Pinpoint the cell where the given text exists, returning its [X, Y] midpoint coordinate. 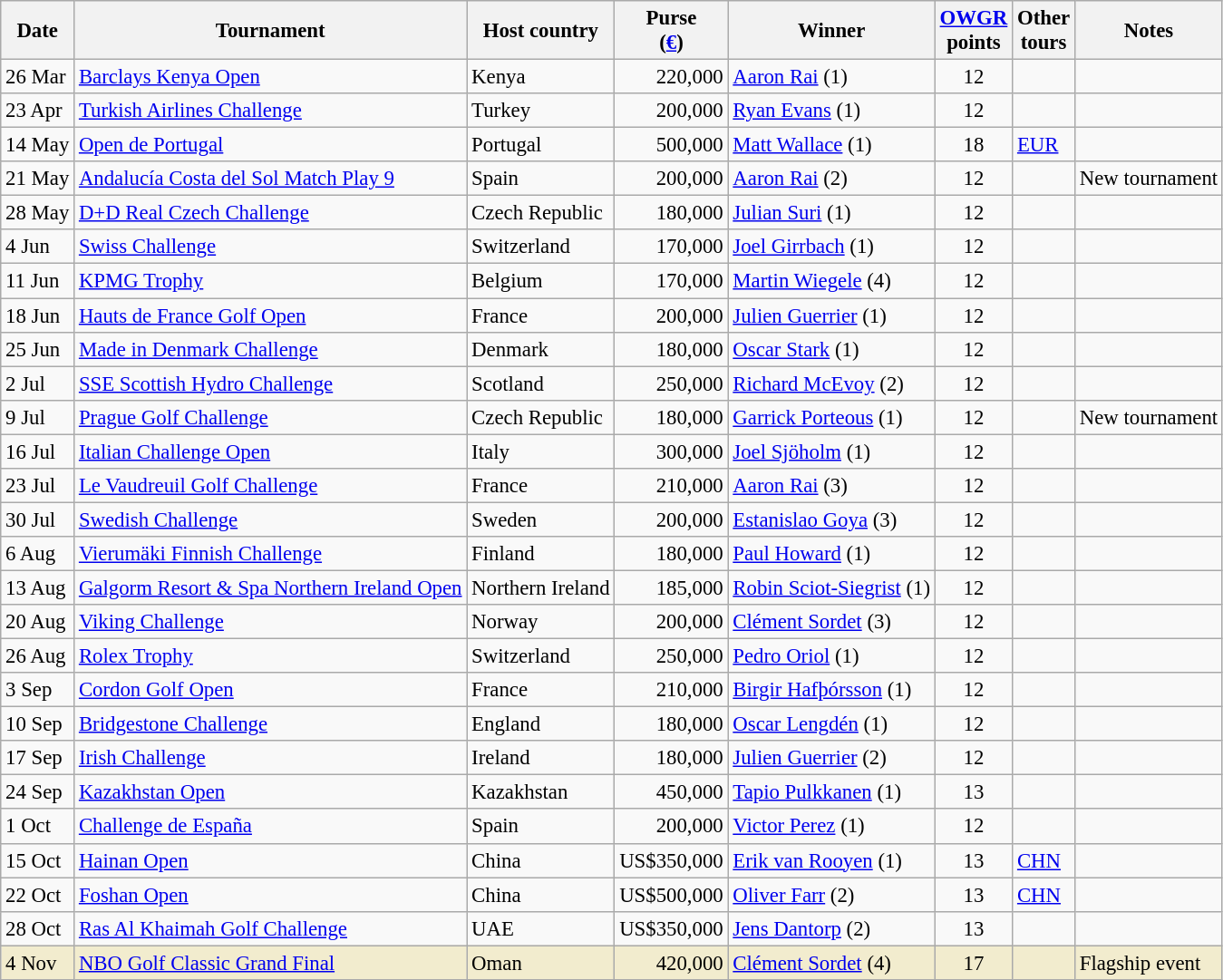
Italian Challenge Open [270, 451]
Galgorm Resort & Spa Northern Ireland Open [270, 587]
14 May [38, 145]
SSE Scottish Hydro Challenge [270, 383]
Erik van Rooyen (1) [831, 860]
220,000 [671, 77]
Hainan Open [270, 860]
Cordon Golf Open [270, 690]
Made in Denmark Challenge [270, 349]
3 Sep [38, 690]
Kazakhstan Open [270, 792]
18 Jun [38, 315]
Richard McEvoy (2) [831, 383]
Clément Sordet (4) [831, 963]
15 Oct [38, 860]
Rolex Trophy [270, 656]
Aaron Rai (1) [831, 77]
Sweden [540, 519]
Julian Suri (1) [831, 213]
28 May [38, 213]
Clément Sordet (3) [831, 622]
Joel Girrbach (1) [831, 247]
Open de Portugal [270, 145]
6 Aug [38, 554]
2 Jul [38, 383]
Joel Sjöholm (1) [831, 451]
Vierumäki Finnish Challenge [270, 554]
Winner [831, 31]
Oman [540, 963]
Denmark [540, 349]
Scotland [540, 383]
Ryan Evans (1) [831, 111]
Martin Wiegele (4) [831, 281]
Paul Howard (1) [831, 554]
17 Sep [38, 758]
EUR [1044, 145]
UAE [540, 928]
28 Oct [38, 928]
25 Jun [38, 349]
10 Sep [38, 724]
Victor Perez (1) [831, 827]
1 Oct [38, 827]
Date [38, 31]
21 May [38, 179]
KPMG Trophy [270, 281]
Host country [540, 31]
NBO Golf Classic Grand Final [270, 963]
Andalucía Costa del Sol Match Play 9 [270, 179]
22 Oct [38, 895]
Challenge de España [270, 827]
Belgium [540, 281]
Barclays Kenya Open [270, 77]
Norway [540, 622]
18 [974, 145]
9 Jul [38, 417]
Flagship event [1148, 963]
D+D Real Czech Challenge [270, 213]
OWGRpoints [974, 31]
26 Aug [38, 656]
4 Jun [38, 247]
England [540, 724]
Northern Ireland [540, 587]
Julien Guerrier (2) [831, 758]
Ras Al Khaimah Golf Challenge [270, 928]
Finland [540, 554]
23 Jul [38, 486]
Tournament [270, 31]
Le Vaudreuil Golf Challenge [270, 486]
185,000 [671, 587]
Italy [540, 451]
Birgir Hafþórsson (1) [831, 690]
17 [974, 963]
24 Sep [38, 792]
Oscar Stark (1) [831, 349]
300,000 [671, 451]
30 Jul [38, 519]
4 Nov [38, 963]
Julien Guerrier (1) [831, 315]
16 Jul [38, 451]
Portugal [540, 145]
23 Apr [38, 111]
Robin Sciot-Siegrist (1) [831, 587]
500,000 [671, 145]
Turkish Airlines Challenge [270, 111]
Othertours [1044, 31]
Bridgestone Challenge [270, 724]
Estanislao Goya (3) [831, 519]
Jens Dantorp (2) [831, 928]
Matt Wallace (1) [831, 145]
Notes [1148, 31]
Irish Challenge [270, 758]
450,000 [671, 792]
Swiss Challenge [270, 247]
420,000 [671, 963]
Purse(€) [671, 31]
11 Jun [38, 281]
Prague Golf Challenge [270, 417]
20 Aug [38, 622]
Aaron Rai (3) [831, 486]
Oscar Lengdén (1) [831, 724]
Oliver Farr (2) [831, 895]
Kazakhstan [540, 792]
Pedro Oriol (1) [831, 656]
Turkey [540, 111]
Viking Challenge [270, 622]
US$500,000 [671, 895]
Swedish Challenge [270, 519]
26 Mar [38, 77]
13 Aug [38, 587]
Ireland [540, 758]
Aaron Rai (2) [831, 179]
Kenya [540, 77]
Tapio Pulkkanen (1) [831, 792]
Hauts de France Golf Open [270, 315]
Garrick Porteous (1) [831, 417]
Foshan Open [270, 895]
